Detect which cell encompasses the target text, then output its [X, Y] center coordinate. 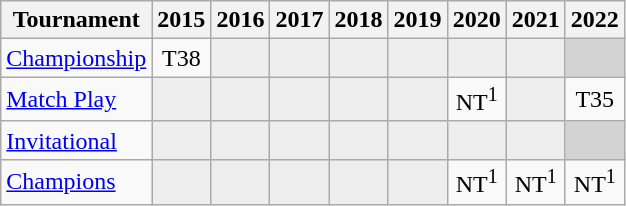
Invitational [76, 140]
Match Play [76, 100]
2022 [594, 20]
2019 [418, 20]
2016 [240, 20]
Championship [76, 58]
2017 [300, 20]
2020 [476, 20]
T35 [594, 100]
2021 [536, 20]
2015 [182, 20]
Tournament [76, 20]
T38 [182, 58]
Champions [76, 182]
2018 [358, 20]
